Provide the (x, y) coordinate of the cell's center where the given text is located.  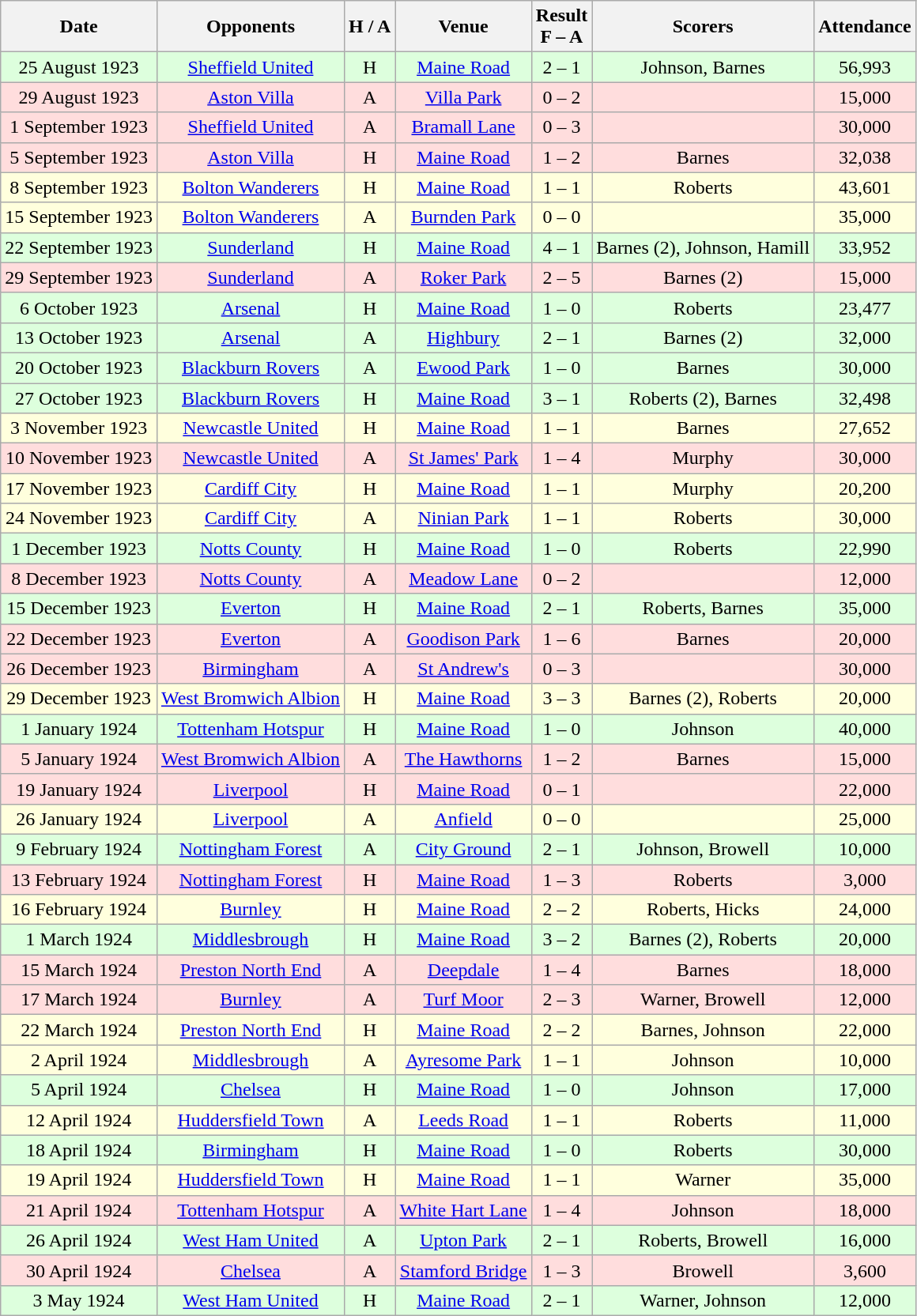
22,990 (865, 549)
17 March 1924 (79, 1000)
3 May 1924 (79, 1300)
Stamford Bridge (463, 1270)
15 December 1923 (79, 609)
25 August 1923 (79, 67)
2 April 1924 (79, 1060)
ResultF – A (561, 27)
1 December 1923 (79, 549)
29 December 1923 (79, 699)
5 April 1924 (79, 1090)
23,477 (865, 307)
H / A (370, 27)
4 – 1 (561, 247)
Bramall Lane (463, 127)
White Hart Lane (463, 1210)
Scorers (704, 27)
Attendance (865, 27)
Roberts, Barnes (704, 609)
15 March 1924 (79, 970)
15 September 1923 (79, 217)
5 January 1924 (79, 759)
Highbury (463, 337)
3 – 1 (561, 398)
Roberts (2), Barnes (704, 398)
6 October 1923 (79, 307)
33,952 (865, 247)
Roberts, Hicks (704, 910)
25,000 (865, 819)
22 March 1924 (79, 1030)
Upton Park (463, 1240)
City Ground (463, 849)
19 April 1924 (79, 1180)
20 October 1923 (79, 368)
Barnes (2), Johnson, Hamill (704, 247)
3 – 3 (561, 699)
1 September 1923 (79, 127)
0 – 1 (561, 789)
22 September 1923 (79, 247)
Warner (704, 1180)
1 March 1924 (79, 940)
5 September 1923 (79, 157)
Anfield (463, 819)
29 September 1923 (79, 277)
16,000 (865, 1240)
Goodison Park (463, 639)
St James' Park (463, 458)
32,038 (865, 157)
3,000 (865, 880)
Opponents (250, 27)
Date (79, 27)
24 November 1923 (79, 518)
The Hawthorns (463, 759)
16 February 1924 (79, 910)
24,000 (865, 910)
56,993 (865, 67)
Leeds Road (463, 1120)
32,498 (865, 398)
Johnson, Barnes (704, 67)
Ewood Park (463, 368)
Burnden Park (463, 217)
30 April 1924 (79, 1270)
43,601 (865, 187)
1 – 6 (561, 639)
8 September 1923 (79, 187)
22 December 1923 (79, 639)
3 – 2 (561, 940)
Barnes, Johnson (704, 1030)
Warner, Browell (704, 1000)
Roberts, Browell (704, 1240)
Johnson, Browell (704, 849)
Ninian Park (463, 518)
2 – 3 (561, 1000)
17 November 1923 (79, 488)
26 April 1924 (79, 1240)
Turf Moor (463, 1000)
18 April 1924 (79, 1150)
13 February 1924 (79, 880)
Meadow Lane (463, 579)
9 February 1924 (79, 849)
Villa Park (463, 97)
Venue (463, 27)
40,000 (865, 729)
Deepdale (463, 970)
Ayresome Park (463, 1060)
Warner, Johnson (704, 1300)
St Andrew's (463, 669)
20,200 (865, 488)
13 October 1923 (79, 337)
11,000 (865, 1120)
29 August 1923 (79, 97)
27,652 (865, 428)
26 January 1924 (79, 819)
12 April 1924 (79, 1120)
Roker Park (463, 277)
26 December 1923 (79, 669)
27 October 1923 (79, 398)
3 November 1923 (79, 428)
19 January 1924 (79, 789)
Browell (704, 1270)
32,000 (865, 337)
2 – 5 (561, 277)
1 January 1924 (79, 729)
17,000 (865, 1090)
8 December 1923 (79, 579)
3,600 (865, 1270)
21 April 1924 (79, 1210)
10 November 1923 (79, 458)
